Return (x, y) of the center of cell containing provided text 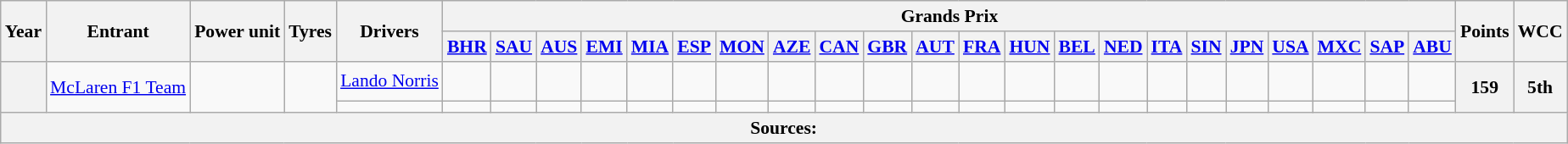
NED (1123, 47)
Power unit (238, 30)
Year (24, 30)
Points (1485, 30)
AUT (935, 47)
EMI (604, 47)
USA (1290, 47)
HUN (1029, 47)
SAU (514, 47)
Entrant (118, 30)
MXC (1340, 47)
SIN (1206, 47)
BEL (1078, 47)
MON (742, 47)
AUS (558, 47)
ABU (1432, 47)
JPN (1247, 47)
ESP (694, 47)
5th (1541, 86)
McLaren F1 Team (118, 86)
MIA (650, 47)
FRA (982, 47)
Grands Prix (949, 16)
BHR (467, 47)
WCC (1541, 30)
GBR (888, 47)
Lando Norris (389, 81)
159 (1485, 86)
CAN (838, 47)
ITA (1168, 47)
Sources: (784, 129)
AZE (792, 47)
SAP (1386, 47)
Drivers (389, 30)
Tyres (311, 30)
